Find where the given text appears and provide that cell's center as (x, y) coordinate. 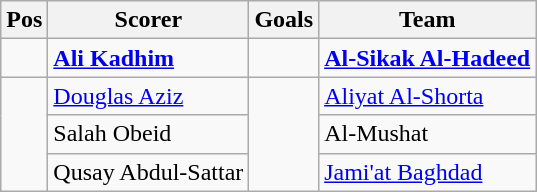
Aliyat Al-Shorta (428, 96)
Team (428, 20)
Pos (24, 20)
Ali Kadhim (148, 58)
Al-Mushat (428, 134)
Jami'at Baghdad (428, 172)
Goals (284, 20)
Al-Sikak Al-Hadeed (428, 58)
Salah Obeid (148, 134)
Scorer (148, 20)
Qusay Abdul-Sattar (148, 172)
Douglas Aziz (148, 96)
